Pinpoint the cell where the given text exists, returning its (x, y) midpoint coordinate. 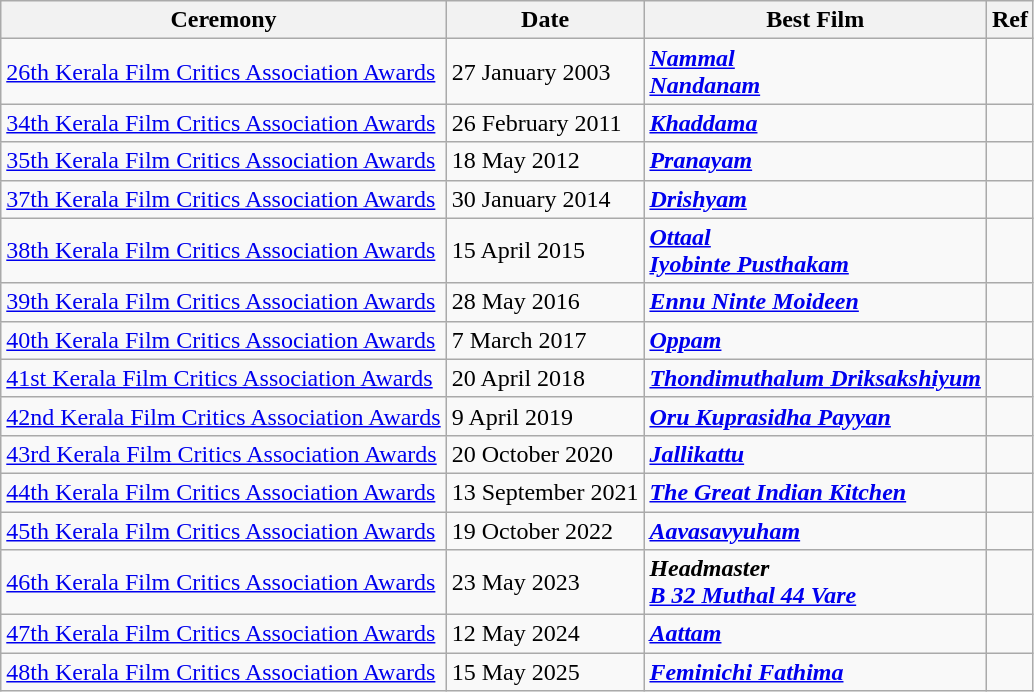
48th Kerala Film Critics Association Awards (224, 672)
Khaddama (816, 123)
38th Kerala Film Critics Association Awards (224, 250)
15 May 2025 (545, 672)
39th Kerala Film Critics Association Awards (224, 302)
37th Kerala Film Critics Association Awards (224, 199)
20 October 2020 (545, 454)
Drishyam (816, 199)
Ottaal Iyobinte Pusthakam (816, 250)
Best Film (816, 20)
30 January 2014 (545, 199)
28 May 2016 (545, 302)
Headmaster B 32 Muthal 44 Vare (816, 582)
Date (545, 20)
9 April 2019 (545, 416)
Oru Kuprasidha Payyan (816, 416)
26 February 2011 (545, 123)
15 April 2015 (545, 250)
Ennu Ninte Moideen (816, 302)
The Great Indian Kitchen (816, 492)
44th Kerala Film Critics Association Awards (224, 492)
Ceremony (224, 20)
7 March 2017 (545, 340)
40th Kerala Film Critics Association Awards (224, 340)
Aattam (816, 634)
Thondimuthalum Driksakshiyum (816, 378)
45th Kerala Film Critics Association Awards (224, 531)
41st Kerala Film Critics Association Awards (224, 378)
13 September 2021 (545, 492)
Jallikattu (816, 454)
23 May 2023 (545, 582)
Oppam (816, 340)
19 October 2022 (545, 531)
26th Kerala Film Critics Association Awards (224, 72)
Aavasavyuham (816, 531)
20 April 2018 (545, 378)
34th Kerala Film Critics Association Awards (224, 123)
47th Kerala Film Critics Association Awards (224, 634)
42nd Kerala Film Critics Association Awards (224, 416)
Pranayam (816, 161)
Ref (1010, 20)
46th Kerala Film Critics Association Awards (224, 582)
Nammal Nandanam (816, 72)
Feminichi Fathima (816, 672)
27 January 2003 (545, 72)
18 May 2012 (545, 161)
43rd Kerala Film Critics Association Awards (224, 454)
35th Kerala Film Critics Association Awards (224, 161)
12 May 2024 (545, 634)
